Provide the (x, y) coordinate of the cell's center where the given text is located.  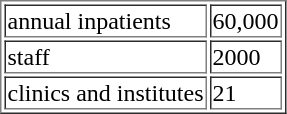
21 (245, 92)
staff (105, 56)
2000 (245, 56)
annual inpatients (105, 20)
60,000 (245, 20)
clinics and institutes (105, 92)
